Extract the (x, y) coordinate from the center of the cell holding the provided text.  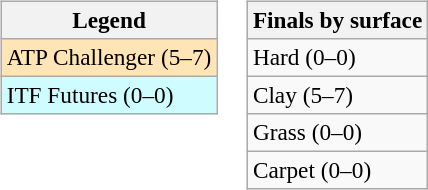
Finals by surface (337, 20)
Carpet (0–0) (337, 171)
Legend (108, 20)
Clay (5–7) (337, 95)
Hard (0–0) (337, 57)
Grass (0–0) (337, 133)
ATP Challenger (5–7) (108, 57)
ITF Futures (0–0) (108, 95)
